Detect which cell encompasses the target text, then output its [x, y] center coordinate. 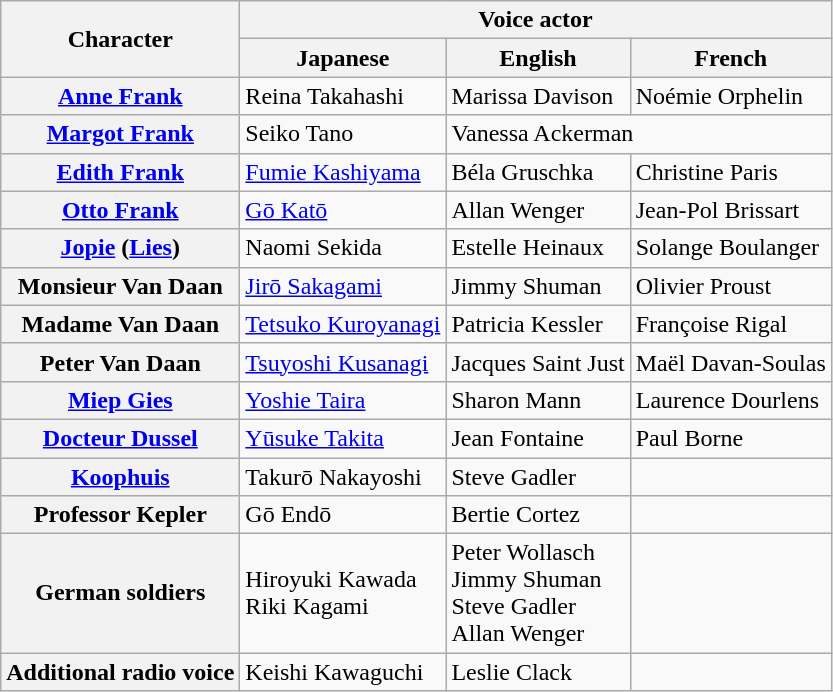
Françoise Rigal [730, 324]
Peter Van Daan [120, 362]
Christine Paris [730, 172]
Marissa Davison [538, 96]
Yūsuke Takita [343, 438]
Naomi Sekida [343, 248]
Hiroyuki KawadaRiki Kagami [343, 594]
Seiko Tano [343, 134]
Olivier Proust [730, 286]
Patricia Kessler [538, 324]
Tetsuko Kuroyanagi [343, 324]
Jean Fontaine [538, 438]
Reina Takahashi [343, 96]
Gō Endō [343, 515]
Sharon Mann [538, 400]
Madame Van Daan [120, 324]
Professor Kepler [120, 515]
Japanese [343, 58]
Docteur Dussel [120, 438]
Gō Katō [343, 210]
Jopie (Lies) [120, 248]
Estelle Heinaux [538, 248]
English [538, 58]
Yoshie Taira [343, 400]
Voice actor [536, 20]
Margot Frank [120, 134]
Miep Gies [120, 400]
Jacques Saint Just [538, 362]
Maël Davan-Soulas [730, 362]
Vanessa Ackerman [638, 134]
Jimmy Shuman [538, 286]
German soldiers [120, 594]
Anne Frank [120, 96]
Takurō Nakayoshi [343, 477]
Edith Frank [120, 172]
Noémie Orphelin [730, 96]
Character [120, 39]
Otto Frank [120, 210]
Additional radio voice [120, 672]
Steve Gadler [538, 477]
Solange Boulanger [730, 248]
Allan Wenger [538, 210]
Jirō Sakagami [343, 286]
Keishi Kawaguchi [343, 672]
Tsuyoshi Kusanagi [343, 362]
Peter WollaschJimmy ShumanSteve GadlerAllan Wenger [538, 594]
Fumie Kashiyama [343, 172]
Koophuis [120, 477]
Monsieur Van Daan [120, 286]
Laurence Dourlens [730, 400]
Béla Gruschka [538, 172]
French [730, 58]
Leslie Clack [538, 672]
Bertie Cortez [538, 515]
Jean-Pol Brissart [730, 210]
Paul Borne [730, 438]
